Locate the cell with the specified text and output its [X, Y] center coordinate. 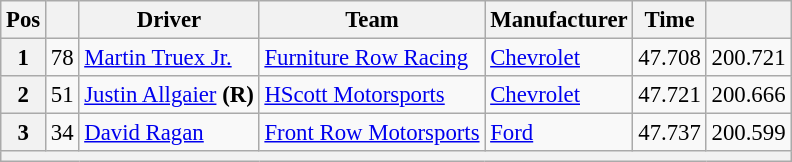
34 [62, 133]
47.708 [670, 58]
51 [62, 95]
200.721 [748, 58]
47.737 [670, 133]
Driver [169, 20]
HScott Motorsports [372, 95]
Justin Allgaier (R) [169, 95]
200.666 [748, 95]
1 [24, 58]
Pos [24, 20]
3 [24, 133]
2 [24, 95]
47.721 [670, 95]
200.599 [748, 133]
Manufacturer [559, 20]
Furniture Row Racing [372, 58]
Ford [559, 133]
Time [670, 20]
Team [372, 20]
David Ragan [169, 133]
Front Row Motorsports [372, 133]
Martin Truex Jr. [169, 58]
78 [62, 58]
